Scan for the cell matching the given text and deliver its [x, y] coordinate at center. 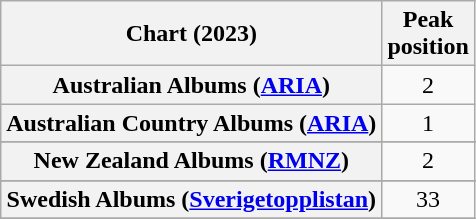
Australian Albums (ARIA) [192, 85]
33 [428, 199]
Australian Country Albums (ARIA) [192, 123]
Chart (2023) [192, 34]
Peakposition [428, 34]
1 [428, 123]
New Zealand Albums (RMNZ) [192, 161]
Swedish Albums (Sverigetopplistan) [192, 199]
